Return the (X, Y) coordinate for the center point of the cell that contains the specified text.  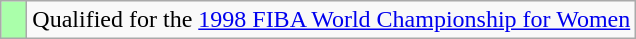
Qualified for the 1998 FIBA World Championship for Women (332, 20)
